Search for the cell housing the specified text and yield its [x, y] center coordinate. 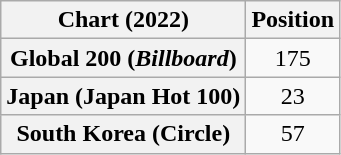
57 [293, 134]
South Korea (Circle) [124, 134]
Japan (Japan Hot 100) [124, 96]
175 [293, 58]
Chart (2022) [124, 20]
Global 200 (Billboard) [124, 58]
Position [293, 20]
23 [293, 96]
